Return the (X, Y) coordinate for the center point of the cell that contains the specified text.  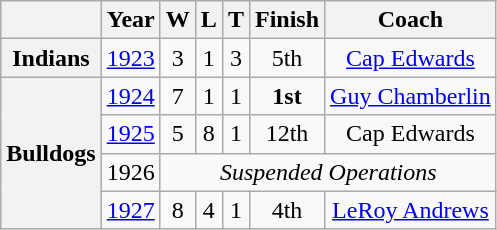
Suspended Operations (328, 172)
1st (286, 96)
Indians (51, 58)
T (236, 20)
7 (178, 96)
Year (130, 20)
1923 (130, 58)
5th (286, 58)
L (208, 20)
1925 (130, 134)
Finish (286, 20)
1926 (130, 172)
Guy Chamberlin (411, 96)
LeRoy Andrews (411, 210)
12th (286, 134)
W (178, 20)
Coach (411, 20)
5 (178, 134)
1927 (130, 210)
Bulldogs (51, 153)
4th (286, 210)
1924 (130, 96)
4 (208, 210)
